Pinpoint the cell where the given text exists, returning its (x, y) midpoint coordinate. 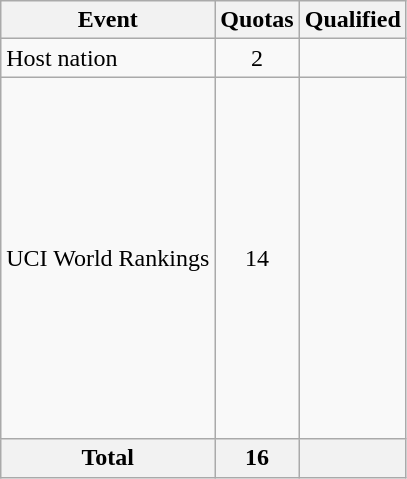
Host nation (108, 58)
16 (257, 458)
Total (108, 458)
2 (257, 58)
Quotas (257, 20)
14 (257, 258)
UCI World Rankings (108, 258)
Event (108, 20)
Qualified (352, 20)
